Find where the given text appears and provide that cell's center as [X, Y] coordinate. 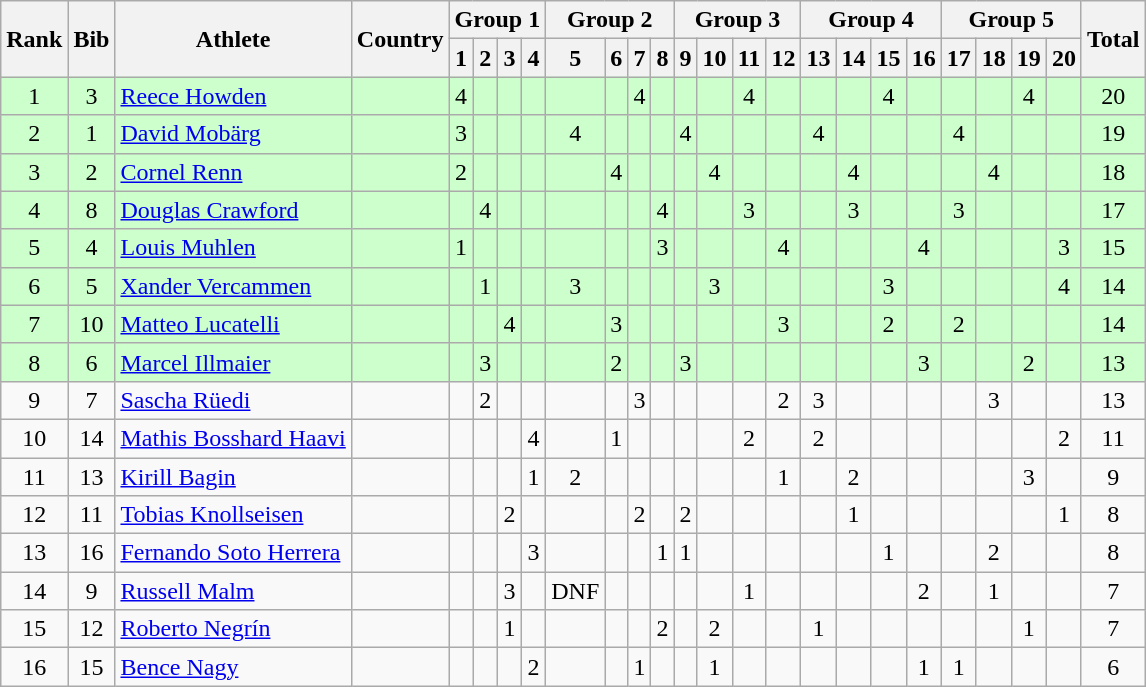
Louis Muhlen [233, 248]
Roberto Negrín [233, 629]
Group 2 [610, 20]
Kirill Bagin [233, 477]
Fernando Soto Herrera [233, 553]
Country [400, 39]
DNF [576, 591]
Group 5 [1011, 20]
Rank [34, 39]
Total [1113, 39]
David Mobärg [233, 134]
Sascha Rüedi [233, 400]
Cornel Renn [233, 172]
Russell Malm [233, 591]
Mathis Bosshard Haavi [233, 438]
Group 3 [738, 20]
Douglas Crawford [233, 210]
Bence Nagy [233, 667]
Tobias Knollseisen [233, 515]
Bib [92, 39]
Matteo Lucatelli [233, 324]
Xander Vercammen [233, 286]
Group 4 [871, 20]
Group 1 [498, 20]
Reece Howden [233, 96]
Marcel Illmaier [233, 362]
Athlete [233, 39]
